Determine the (x, y) coordinate at the center of the cell enclosing the given text.  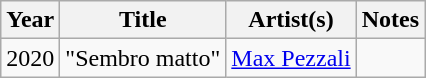
Title (143, 20)
Year (30, 20)
Notes (390, 20)
2020 (30, 58)
"Sembro matto" (143, 58)
Max Pezzali (291, 58)
Artist(s) (291, 20)
